Detect which cell encompasses the target text, then output its (x, y) center coordinate. 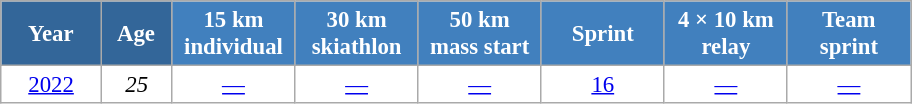
50 km mass start (480, 34)
Year (52, 34)
Age (136, 34)
Sprint (602, 34)
25 (136, 85)
Team sprint (848, 34)
2022 (52, 85)
15 km individual (234, 34)
16 (602, 85)
4 × 10 km relay (726, 34)
30 km skiathlon (356, 34)
